For the text-containing cell, return its midpoint in [X, Y] coordinate format. 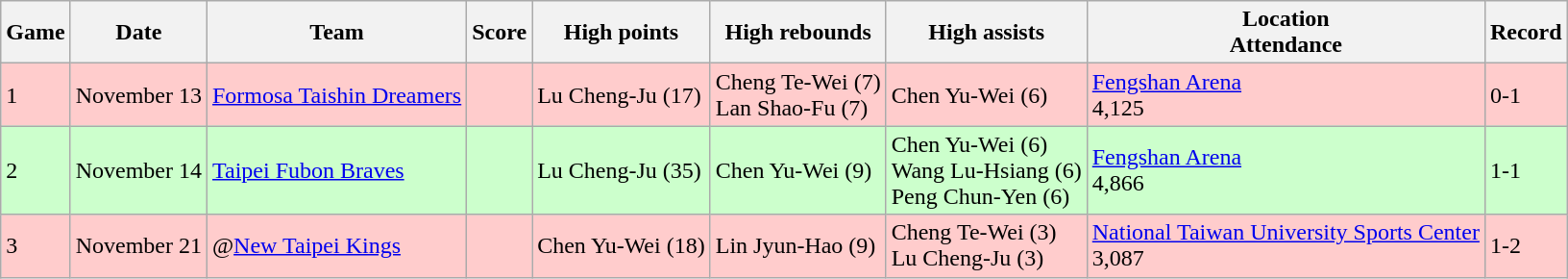
Fengshan Arena4,125 [1286, 94]
November 13 [138, 94]
Date [138, 33]
High points [622, 33]
Fengshan Arena4,866 [1286, 170]
LocationAttendance [1286, 33]
Lu Cheng-Ju (17) [622, 94]
Taipei Fubon Braves [336, 170]
1-1 [1526, 170]
Record [1526, 33]
Lu Cheng-Ju (35) [622, 170]
1 [36, 94]
3 [36, 246]
Score [500, 33]
Formosa Taishin Dreamers [336, 94]
Team [336, 33]
November 21 [138, 246]
Game [36, 33]
Chen Yu-Wei (18) [622, 246]
@New Taipei Kings [336, 246]
Chen Yu-Wei (6)Wang Lu-Hsiang (6)Peng Chun-Yen (6) [986, 170]
Chen Yu-Wei (6) [986, 94]
2 [36, 170]
National Taiwan University Sports Center3,087 [1286, 246]
High assists [986, 33]
November 14 [138, 170]
0-1 [1526, 94]
Cheng Te-Wei (7)Lan Shao-Fu (7) [797, 94]
Chen Yu-Wei (9) [797, 170]
Lin Jyun-Hao (9) [797, 246]
Cheng Te-Wei (3)Lu Cheng-Ju (3) [986, 246]
1-2 [1526, 246]
High rebounds [797, 33]
